Output the (X, Y) coordinate of the center of the cell containing the given text.  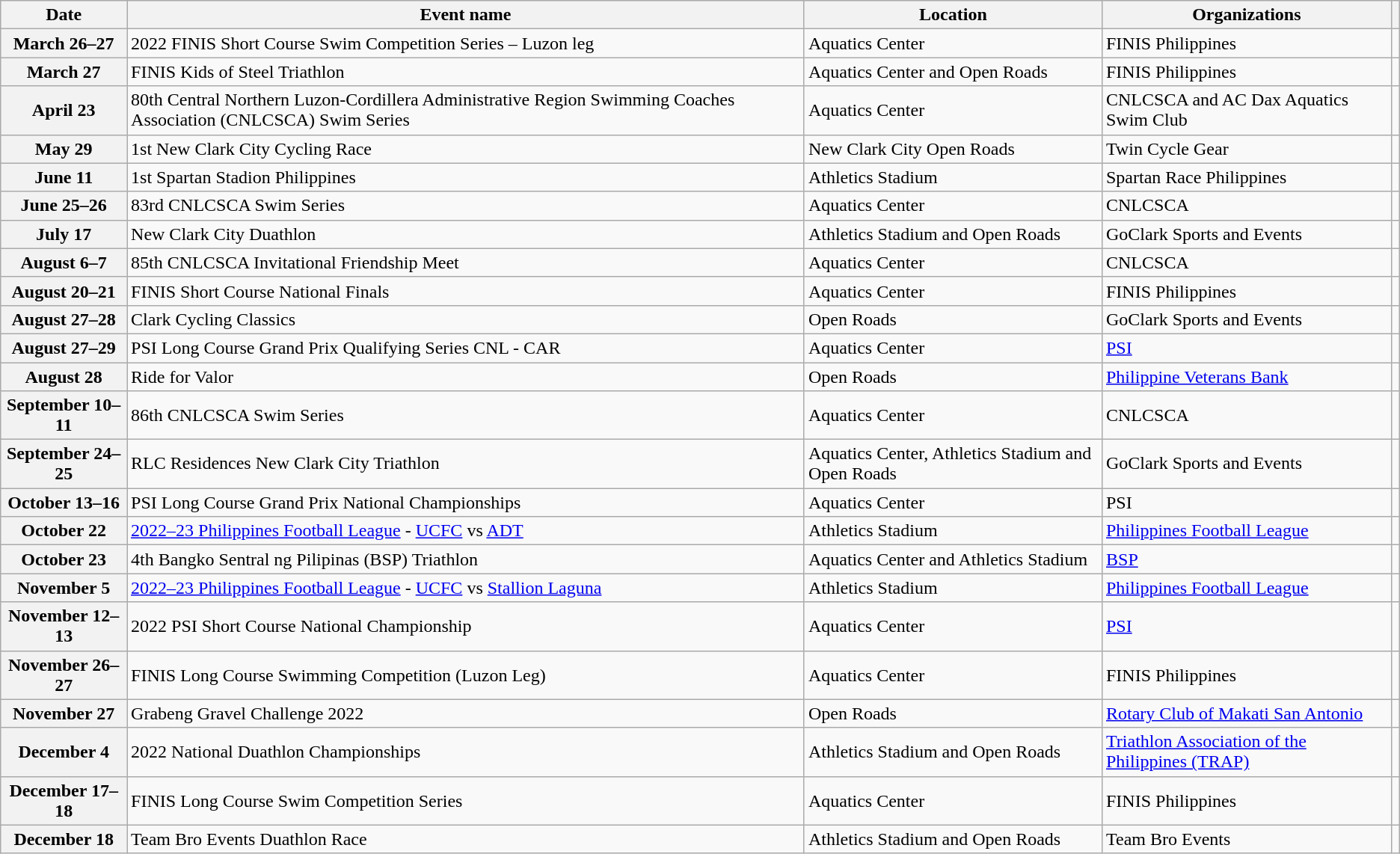
August 6–7 (64, 262)
Grabeng Gravel Challenge 2022 (466, 713)
August 27–28 (64, 319)
Clark Cycling Classics (466, 319)
4th Bangko Sentral ng Pilipinas (BSP) Triathlon (466, 559)
October 13–16 (64, 503)
November 26–27 (64, 675)
Team Bro Events (1246, 839)
CNLCSCA and AC Dax Aquatics Swim Club (1246, 111)
Date (64, 15)
86th CNLCSCA Swim Series (466, 416)
March 26–27 (64, 43)
Spartan Race Philippines (1246, 177)
December 17–18 (64, 800)
Rotary Club of Makati San Antonio (1246, 713)
November 5 (64, 588)
May 29 (64, 149)
FINIS Short Course National Finals (466, 291)
FINIS Long Course Swim Competition Series (466, 800)
Organizations (1246, 15)
June 11 (64, 177)
Event name (466, 15)
2022 FINIS Short Course Swim Competition Series – Luzon leg (466, 43)
1st Spartan Stadion Philippines (466, 177)
September 10–11 (64, 416)
1st New Clark City Cycling Race (466, 149)
October 23 (64, 559)
Twin Cycle Gear (1246, 149)
August 20–21 (64, 291)
PSI Long Course Grand Prix Qualifying Series CNL - CAR (466, 348)
FINIS Kids of Steel Triathlon (466, 72)
September 24–25 (64, 464)
80th Central Northern Luzon-Cordillera Administrative Region Swimming Coaches Association (CNLCSCA) Swim Series (466, 111)
March 27 (64, 72)
2022 PSI Short Course National Championship (466, 627)
December 18 (64, 839)
Aquatics Center and Open Roads (953, 72)
August 27–29 (64, 348)
August 28 (64, 376)
Aquatics Center, Athletics Stadium and Open Roads (953, 464)
New Clark City Open Roads (953, 149)
83rd CNLCSCA Swim Series (466, 206)
Ride for Valor (466, 376)
RLC Residences New Clark City Triathlon (466, 464)
2022–23 Philippines Football League - UCFC vs ADT (466, 531)
85th CNLCSCA Invitational Friendship Meet (466, 262)
Aquatics Center and Athletics Stadium (953, 559)
April 23 (64, 111)
New Clark City Duathlon (466, 234)
November 27 (64, 713)
PSI Long Course Grand Prix National Championships (466, 503)
Triathlon Association of the Philippines (TRAP) (1246, 752)
November 12–13 (64, 627)
Philippine Veterans Bank (1246, 376)
2022 National Duathlon Championships (466, 752)
FINIS Long Course Swimming Competition (Luzon Leg) (466, 675)
July 17 (64, 234)
June 25–26 (64, 206)
Location (953, 15)
BSP (1246, 559)
2022–23 Philippines Football League - UCFC vs Stallion Laguna (466, 588)
December 4 (64, 752)
Team Bro Events Duathlon Race (466, 839)
October 22 (64, 531)
